Identify which cell holds the provided text, then report its (X, Y) central coordinate. 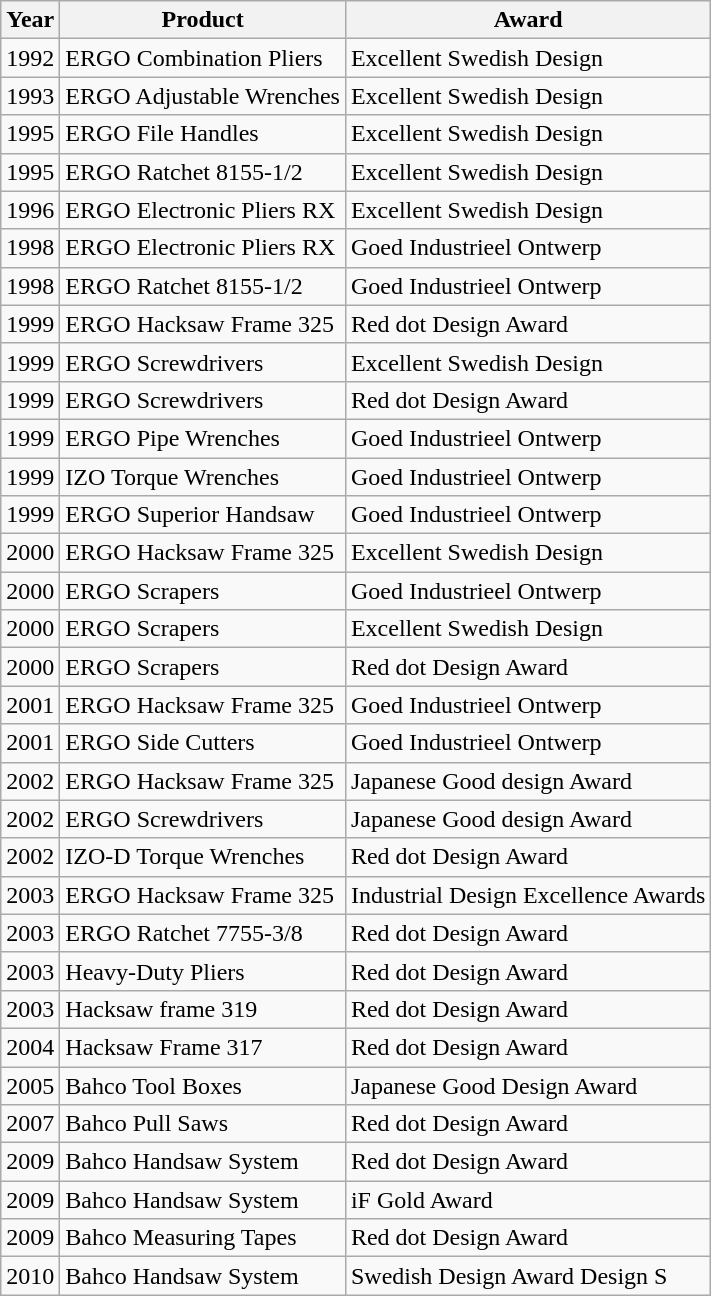
2010 (30, 1276)
iF Gold Award (528, 1200)
Bahco Pull Saws (203, 1124)
IZO Torque Wrenches (203, 477)
Swedish Design Award Design S (528, 1276)
ERGO Combination Pliers (203, 58)
2007 (30, 1124)
Hacksaw frame 319 (203, 1009)
ERGO Side Cutters (203, 743)
2005 (30, 1085)
1992 (30, 58)
ERGO Ratchet 7755-3/8 (203, 933)
1993 (30, 96)
Year (30, 20)
ERGO Superior Handsaw (203, 515)
ERGO Adjustable Wrenches (203, 96)
2004 (30, 1047)
Product (203, 20)
Heavy-Duty Pliers (203, 971)
ERGO File Handles (203, 134)
Award (528, 20)
Industrial Design Excellence Awards (528, 895)
IZO-D Torque Wrenches (203, 857)
Japanese Good Design Award (528, 1085)
Hacksaw Frame 317 (203, 1047)
Bahco Tool Boxes (203, 1085)
ERGO Pipe Wrenches (203, 438)
1996 (30, 210)
Bahco Measuring Tapes (203, 1238)
